Pinpoint the cell where the given text exists, returning its [x, y] midpoint coordinate. 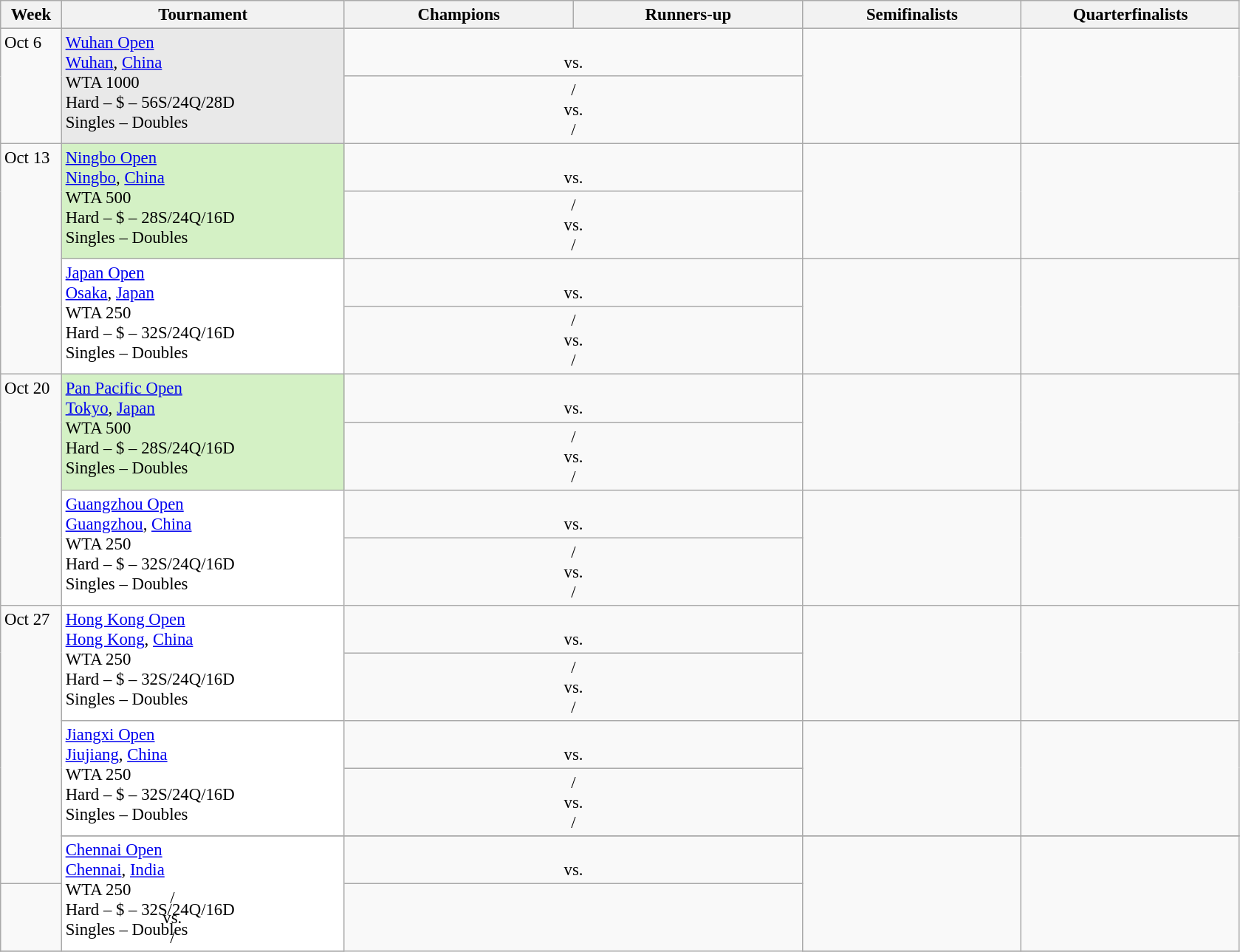
Oct 13 [31, 259]
Wuhan OpenWuhan, ChinaWTA 1000Hard – $ – 56S/24Q/28DSingles – Doubles [202, 86]
Runners-up [688, 15]
Oct 27 [31, 744]
Guangzhou OpenGuangzhou, ChinaWTA 250Hard – $ – 32S/24Q/16DSingles – Doubles [202, 547]
Week [31, 15]
Quarterfinalists [1131, 15]
Semifinalists [912, 15]
Oct 20 [31, 490]
Oct 6 [31, 86]
Champions [459, 15]
Hong Kong OpenHong Kong, ChinaWTA 250Hard – $ – 32S/24Q/16DSingles – Doubles [202, 662]
Japan OpenOsaka, JapanWTA 250Hard – $ – 32S/24Q/16DSingles – Doubles [202, 317]
Chennai OpenChennai, IndiaWTA 250Hard – $ – 32S/24Q/16DSingles – Doubles [202, 894]
Jiangxi OpenJiujiang, ChinaWTA 250Hard – $ – 32S/24Q/16DSingles – Doubles [202, 778]
Ningbo OpenNingbo, ChinaWTA 500Hard – $ – 28S/24Q/16DSingles – Doubles [202, 202]
Pan Pacific OpenTokyo, JapanWTA 500Hard – $ – 28S/24Q/16DSingles – Doubles [202, 432]
Tournament [202, 15]
